Return (X, Y) of the center of cell containing provided text 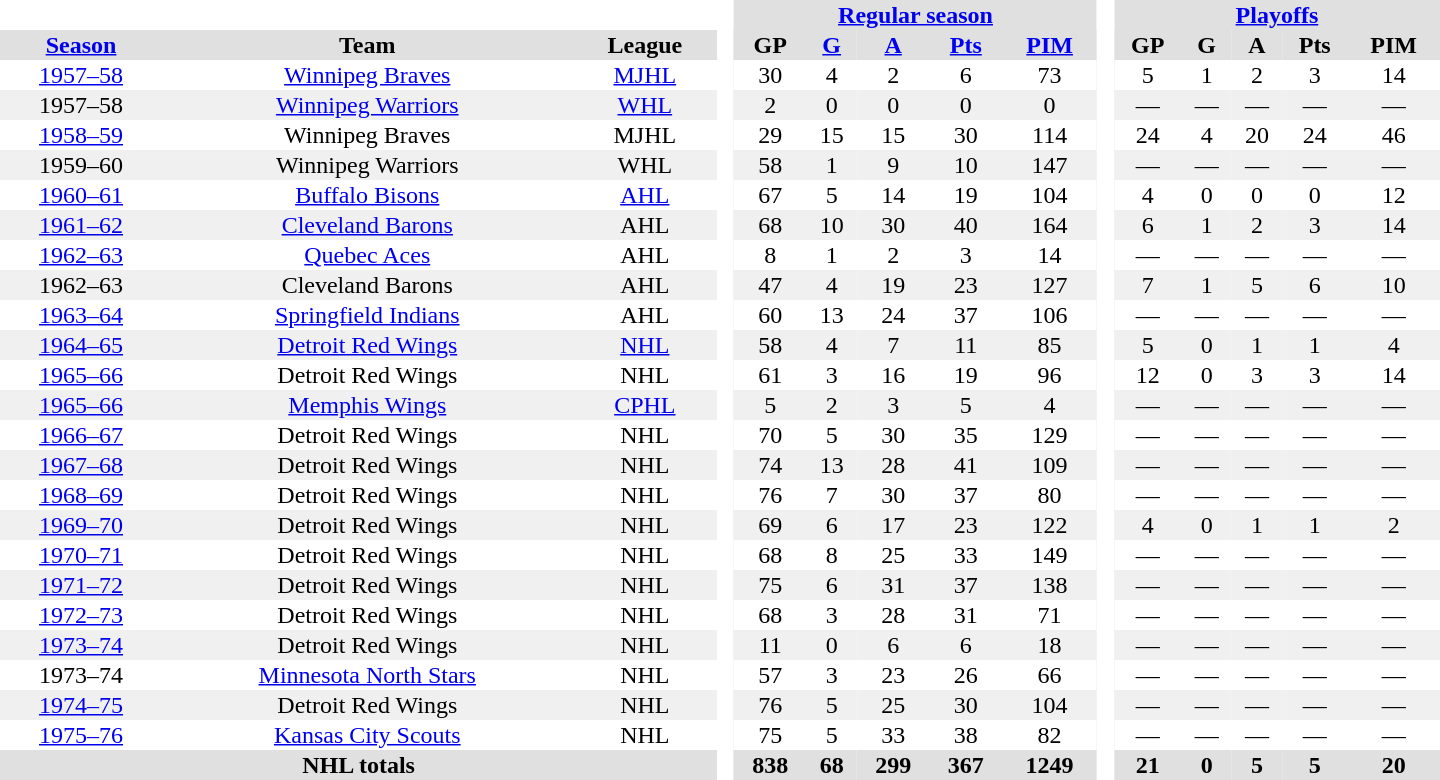
46 (1394, 135)
147 (1050, 165)
129 (1050, 435)
26 (966, 675)
70 (770, 435)
1958–59 (81, 135)
299 (894, 765)
69 (770, 525)
Springfield Indians (367, 315)
16 (894, 375)
82 (1050, 735)
1959–60 (81, 165)
38 (966, 735)
85 (1050, 345)
Memphis Wings (367, 405)
NHL totals (358, 765)
1961–62 (81, 225)
73 (1050, 75)
1974–75 (81, 705)
Team (367, 45)
1967–68 (81, 465)
61 (770, 375)
29 (770, 135)
40 (966, 225)
1972–73 (81, 615)
122 (1050, 525)
127 (1050, 285)
1963–64 (81, 315)
17 (894, 525)
367 (966, 765)
CPHL (644, 405)
9 (894, 165)
1969–70 (81, 525)
1249 (1050, 765)
96 (1050, 375)
164 (1050, 225)
67 (770, 195)
109 (1050, 465)
Regular season (916, 15)
1970–71 (81, 555)
Buffalo Bisons (367, 195)
74 (770, 465)
Playoffs (1277, 15)
80 (1050, 495)
1971–72 (81, 585)
106 (1050, 315)
League (644, 45)
838 (770, 765)
1968–69 (81, 495)
47 (770, 285)
66 (1050, 675)
21 (1148, 765)
1966–67 (81, 435)
149 (1050, 555)
Kansas City Scouts (367, 735)
1964–65 (81, 345)
71 (1050, 615)
57 (770, 675)
35 (966, 435)
Quebec Aces (367, 255)
60 (770, 315)
1960–61 (81, 195)
Season (81, 45)
Minnesota North Stars (367, 675)
41 (966, 465)
1975–76 (81, 735)
138 (1050, 585)
18 (1050, 645)
114 (1050, 135)
